Scan for the cell matching the given text and deliver its [X, Y] coordinate at center. 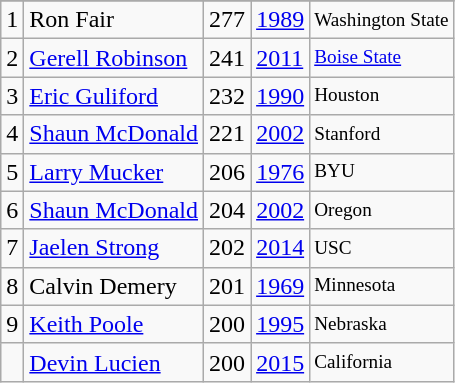
241 [228, 58]
Keith Poole [114, 324]
Eric Guliford [114, 96]
232 [228, 96]
Nebraska [382, 324]
277 [228, 20]
Jaelen Strong [114, 248]
4 [12, 134]
204 [228, 210]
Larry Mucker [114, 172]
2 [12, 58]
8 [12, 286]
Ron Fair [114, 20]
6 [12, 210]
2014 [280, 248]
9 [12, 324]
2011 [280, 58]
1989 [280, 20]
Stanford [382, 134]
California [382, 362]
202 [228, 248]
Gerell Robinson [114, 58]
Devin Lucien [114, 362]
7 [12, 248]
5 [12, 172]
1969 [280, 286]
3 [12, 96]
1995 [280, 324]
USC [382, 248]
206 [228, 172]
Washington State [382, 20]
1990 [280, 96]
BYU [382, 172]
221 [228, 134]
201 [228, 286]
Minnesota [382, 286]
Oregon [382, 210]
Calvin Demery [114, 286]
Boise State [382, 58]
Houston [382, 96]
1 [12, 20]
1976 [280, 172]
2015 [280, 362]
